Pinpoint the cell where the given text exists, returning its (X, Y) midpoint coordinate. 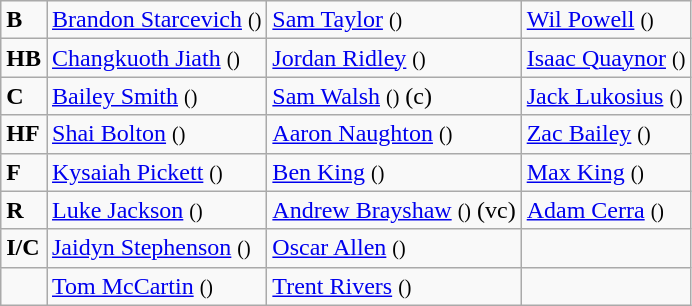
Aaron Naughton () (394, 134)
Luke Jackson () (156, 210)
F (24, 172)
Jaidyn Stephenson () (156, 248)
Andrew Brayshaw () (vc) (394, 210)
HF (24, 134)
Wil Powell () (606, 20)
Tom McCartin () (156, 286)
Zac Bailey () (606, 134)
Kysaiah Pickett () (156, 172)
C (24, 96)
Oscar Allen () (394, 248)
Jordan Ridley () (394, 58)
Adam Cerra () (606, 210)
Trent Rivers () (394, 286)
Max King () (606, 172)
Ben King () (394, 172)
HB (24, 58)
Brandon Starcevich () (156, 20)
R (24, 210)
I/C (24, 248)
Isaac Quaynor () (606, 58)
Jack Lukosius () (606, 96)
Changkuoth Jiath () (156, 58)
Shai Bolton () (156, 134)
Sam Taylor () (394, 20)
Bailey Smith () (156, 96)
Sam Walsh () (c) (394, 96)
B (24, 20)
